Provide the [X, Y] coordinate of the cell's center where the given text is located.  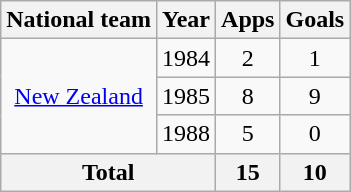
8 [248, 96]
New Zealand [79, 96]
Apps [248, 20]
1988 [186, 134]
9 [315, 96]
National team [79, 20]
Total [108, 172]
Goals [315, 20]
15 [248, 172]
1984 [186, 58]
2 [248, 58]
0 [315, 134]
10 [315, 172]
Year [186, 20]
1985 [186, 96]
5 [248, 134]
1 [315, 58]
